Scan for the cell matching the given text and deliver its (X, Y) coordinate at center. 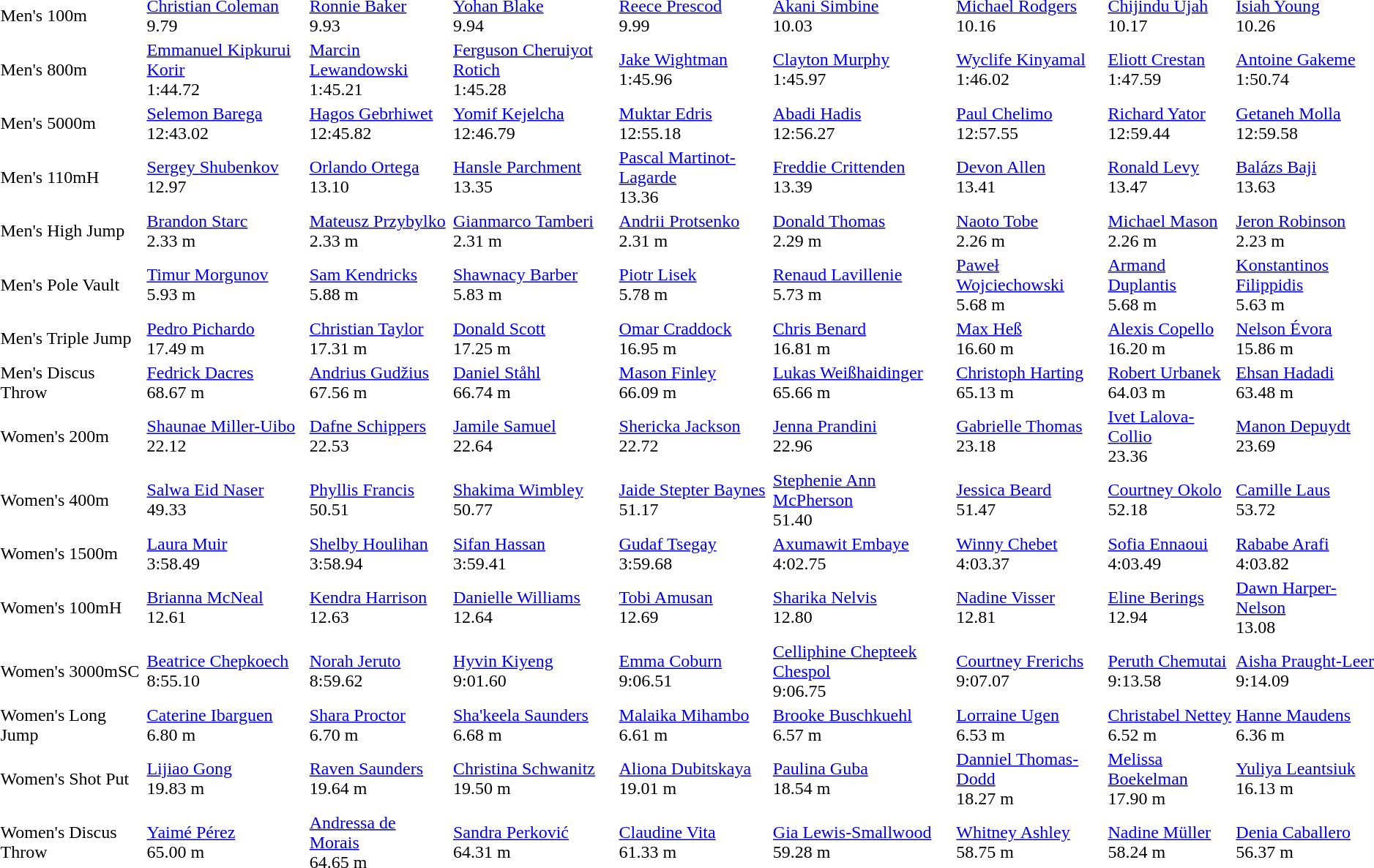
Malaika Mihambo 6.61 m (694, 725)
Courtney Frerichs 9:07.07 (1030, 671)
Kendra Harrison 12.63 (379, 607)
Muktar Edris 12:55.18 (694, 123)
Christabel Nettey 6.52 m (1170, 725)
Tobi Amusan 12.69 (694, 607)
Paul Chelimo 12:57.55 (1030, 123)
Caterine Ibarguen 6.80 m (225, 725)
Sergey Shubenkov 12.97 (225, 177)
Paweł Wojciechowski 5.68 m (1030, 285)
Sha'keela Saunders 6.68 m (534, 725)
Winny Chebet 4:03.37 (1030, 553)
Emmanuel Kipkurui Korir 1:44.72 (225, 70)
Naoto Tobe 2.26 m (1030, 231)
Gabrielle Thomas 23.18 (1030, 436)
Renaud Lavillenie 5.73 m (862, 285)
Gianmarco Tamberi 2.31 m (534, 231)
Marcin Lewandowski 1:45.21 (379, 70)
Sifan Hassan 3:59.41 (534, 553)
Christian Taylor 17.31 m (379, 338)
Alexis Copello 16.20 m (1170, 338)
Stephenie Ann McPherson 51.40 (862, 500)
Mason Finley 66.09 m (694, 382)
Brandon Starc 2.33 m (225, 231)
Eliott Crestan 1:47.59 (1170, 70)
Nadine Visser 12.81 (1030, 607)
Shawnacy Barber 5.83 m (534, 285)
Lijiao Gong 19.83 m (225, 779)
Andrii Protsenko 2.31 m (694, 231)
Shara Proctor 6.70 m (379, 725)
Hagos Gebrhiwet 12:45.82 (379, 123)
Andrius Gudžius 67.56 m (379, 382)
Christoph Harting 65.13 m (1030, 382)
Jenna Prandini 22.96 (862, 436)
Michael Mason 2.26 m (1170, 231)
Jaide Stepter Baynes 51.17 (694, 500)
Gudaf Tsegay 3:59.68 (694, 553)
Peruth Chemutai 9:13.58 (1170, 671)
Axumawit Embaye 4:02.75 (862, 553)
Timur Morgunov 5.93 m (225, 285)
Beatrice Chepkoech 8:55.10 (225, 671)
Shakima Wimbley 50.77 (534, 500)
Daniel Ståhl 66.74 m (534, 382)
Brianna McNeal 12.61 (225, 607)
Jake Wightman 1:45.96 (694, 70)
Omar Craddock 16.95 m (694, 338)
Robert Urbanek 64.03 m (1170, 382)
Max Heß 16.60 m (1030, 338)
Courtney Okolo 52.18 (1170, 500)
Shelby Houlihan 3:58.94 (379, 553)
Phyllis Francis 50.51 (379, 500)
Hansle Parchment 13.35 (534, 177)
Shaunae Miller-Uibo 22.12 (225, 436)
Brooke Buschkuehl 6.57 m (862, 725)
Wyclife Kinyamal 1:46.02 (1030, 70)
Yomif Kejelcha 12:46.79 (534, 123)
Chris Benard 16.81 m (862, 338)
Aliona Dubitskaya 19.01 m (694, 779)
Shericka Jackson 22.72 (694, 436)
Dafne Schippers 22.53 (379, 436)
Jessica Beard 51.47 (1030, 500)
Pascal Martinot-Lagarde 13.36 (694, 177)
Lukas Weißhaidinger 65.66 m (862, 382)
Pedro Pichardo 17.49 m (225, 338)
Ferguson Cheruiyot Rotich 1:45.28 (534, 70)
Laura Muir 3:58.49 (225, 553)
Clayton Murphy 1:45.97 (862, 70)
Lorraine Ugen 6.53 m (1030, 725)
Melissa Boekelman 17.90 m (1170, 779)
Hyvin Kiyeng 9:01.60 (534, 671)
Richard Yator 12:59.44 (1170, 123)
Raven Saunders 19.64 m (379, 779)
Donald Thomas 2.29 m (862, 231)
Ronald Levy 13.47 (1170, 177)
Sharika Nelvis 12.80 (862, 607)
Sofia Ennaoui 4:03.49 (1170, 553)
Norah Jeruto 8:59.62 (379, 671)
Sam Kendricks 5.88 m (379, 285)
Donald Scott 17.25 m (534, 338)
Danielle Williams 12.64 (534, 607)
Orlando Ortega 13.10 (379, 177)
Salwa Eid Naser 49.33 (225, 500)
Christina Schwanitz 19.50 m (534, 779)
Ivet Lalova-Collio 23.36 (1170, 436)
Piotr Lisek 5.78 m (694, 285)
Fedrick Dacres 68.67 m (225, 382)
Armand Duplantis 5.68 m (1170, 285)
Eline Berings 12.94 (1170, 607)
Danniel Thomas-Dodd 18.27 m (1030, 779)
Jamile Samuel 22.64 (534, 436)
Emma Coburn 9:06.51 (694, 671)
Paulina Guba 18.54 m (862, 779)
Devon Allen 13.41 (1030, 177)
Celliphine Chepteek Chespol 9:06.75 (862, 671)
Abadi Hadis 12:56.27 (862, 123)
Mateusz Przybylko 2.33 m (379, 231)
Selemon Barega 12:43.02 (225, 123)
Freddie Crittenden 13.39 (862, 177)
